Identify which cell holds the provided text, then report its (x, y) central coordinate. 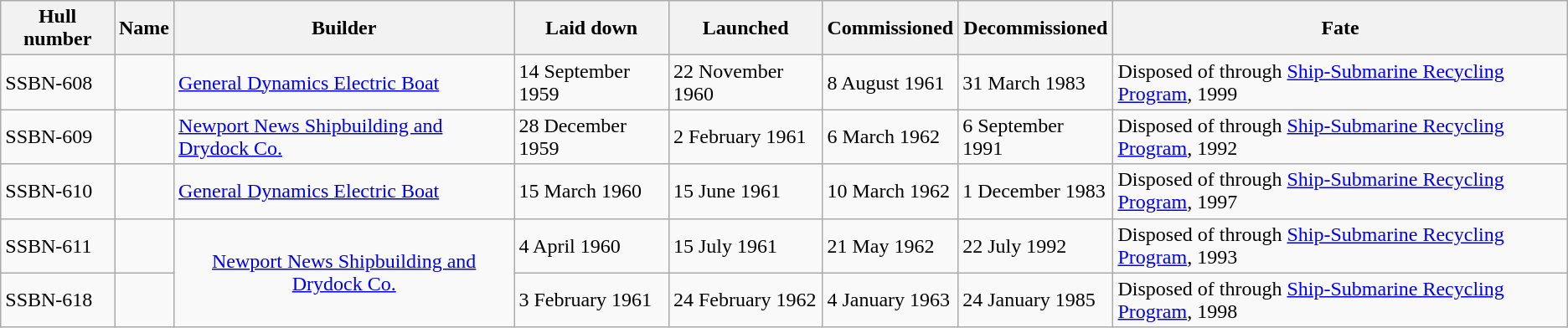
SSBN-611 (58, 246)
6 September 1991 (1035, 137)
Builder (344, 28)
6 March 1962 (890, 137)
Hull number (58, 28)
3 February 1961 (591, 300)
1 December 1983 (1035, 191)
SSBN-609 (58, 137)
Laid down (591, 28)
15 July 1961 (745, 246)
10 March 1962 (890, 191)
22 July 1992 (1035, 246)
21 May 1962 (890, 246)
2 February 1961 (745, 137)
22 November 1960 (745, 82)
Name (144, 28)
SSBN-608 (58, 82)
4 January 1963 (890, 300)
31 March 1983 (1035, 82)
Disposed of through Ship-Submarine Recycling Program, 1993 (1340, 246)
15 March 1960 (591, 191)
24 February 1962 (745, 300)
Decommissioned (1035, 28)
Disposed of through Ship-Submarine Recycling Program, 1999 (1340, 82)
SSBN-610 (58, 191)
8 August 1961 (890, 82)
15 June 1961 (745, 191)
SSBN-618 (58, 300)
4 April 1960 (591, 246)
Disposed of through Ship-Submarine Recycling Program, 1992 (1340, 137)
Disposed of through Ship-Submarine Recycling Program, 1998 (1340, 300)
14 September 1959 (591, 82)
24 January 1985 (1035, 300)
Launched (745, 28)
Disposed of through Ship-Submarine Recycling Program, 1997 (1340, 191)
Fate (1340, 28)
28 December 1959 (591, 137)
Commissioned (890, 28)
